Return (X, Y) of the center of cell containing provided text 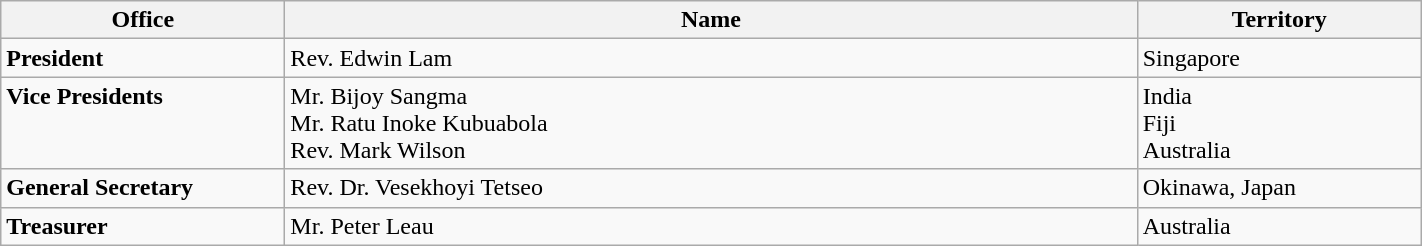
Treasurer (143, 226)
Rev. Edwin Lam (711, 58)
Name (711, 20)
General Secretary (143, 188)
IndiaFijiAustralia (1279, 123)
Territory (1279, 20)
Mr. Bijoy SangmaMr. Ratu Inoke KubuabolaRev. Mark Wilson (711, 123)
Singapore (1279, 58)
Australia (1279, 226)
Okinawa, Japan (1279, 188)
Office (143, 20)
Vice Presidents (143, 123)
President (143, 58)
Rev. Dr. Vesekhoyi Tetseo (711, 188)
Mr. Peter Leau (711, 226)
